Pinpoint the cell where the given text exists, returning its (X, Y) midpoint coordinate. 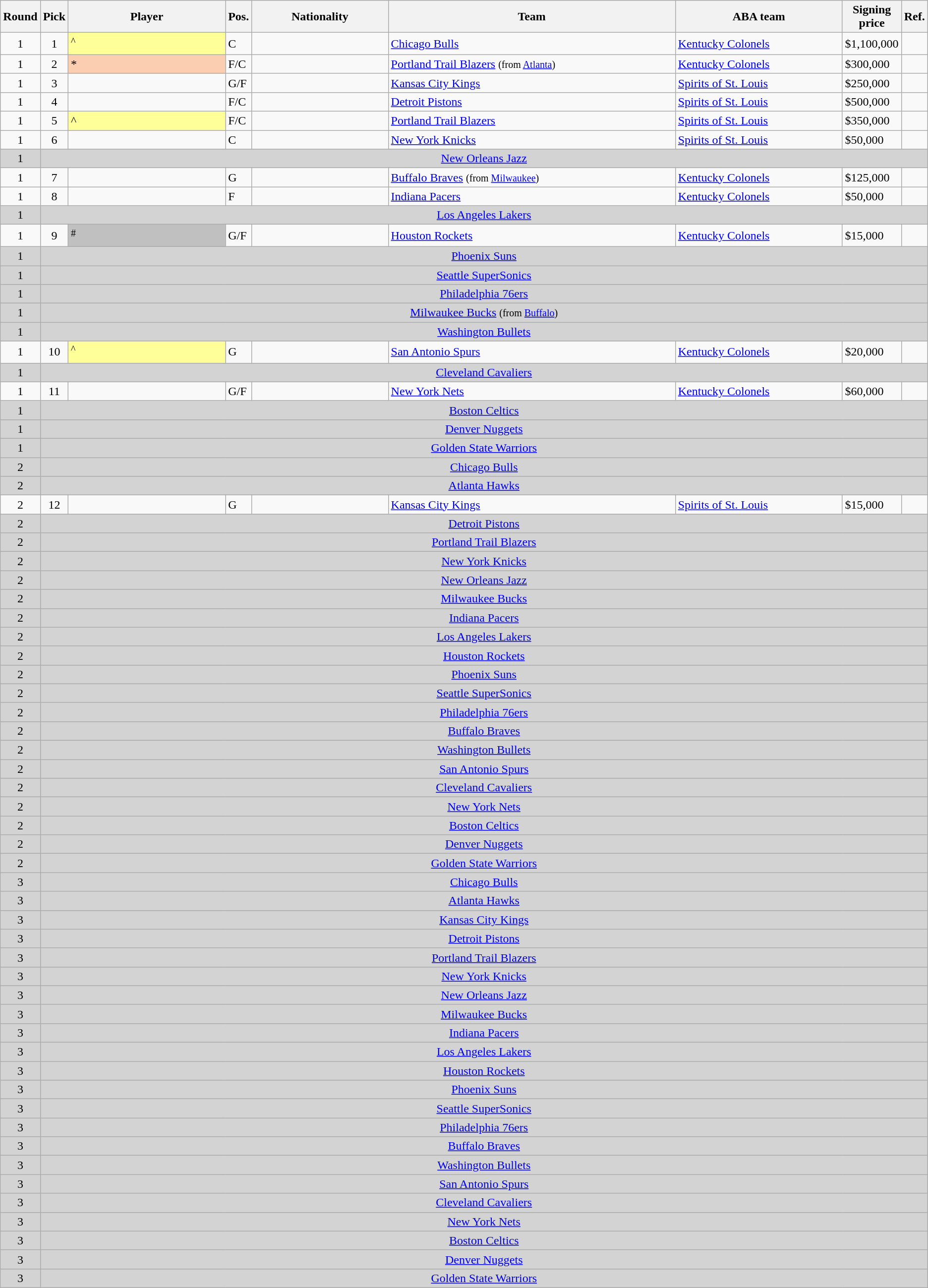
12 (54, 505)
7 (54, 177)
Pos. (239, 17)
Milwaukee Bucks (from Buffalo) (484, 313)
ABA team (758, 17)
Team (531, 17)
6 (54, 140)
11 (54, 391)
4 (54, 102)
5 (54, 121)
Signing price (871, 17)
Portland Trail Blazers (from Atlanta) (531, 64)
$300,000 (871, 64)
Round (20, 17)
8 (54, 196)
$60,000 (871, 391)
F (239, 196)
* (147, 64)
Player (147, 17)
Pick (54, 17)
$20,000 (871, 352)
# (147, 236)
$125,000 (871, 177)
Nationality (320, 17)
$250,000 (871, 83)
9 (54, 236)
10 (54, 352)
Ref. (914, 17)
$350,000 (871, 121)
Buffalo Braves (from Milwaukee) (531, 177)
$1,100,000 (871, 44)
$500,000 (871, 102)
